For the text-containing cell, return its midpoint in (x, y) coordinate format. 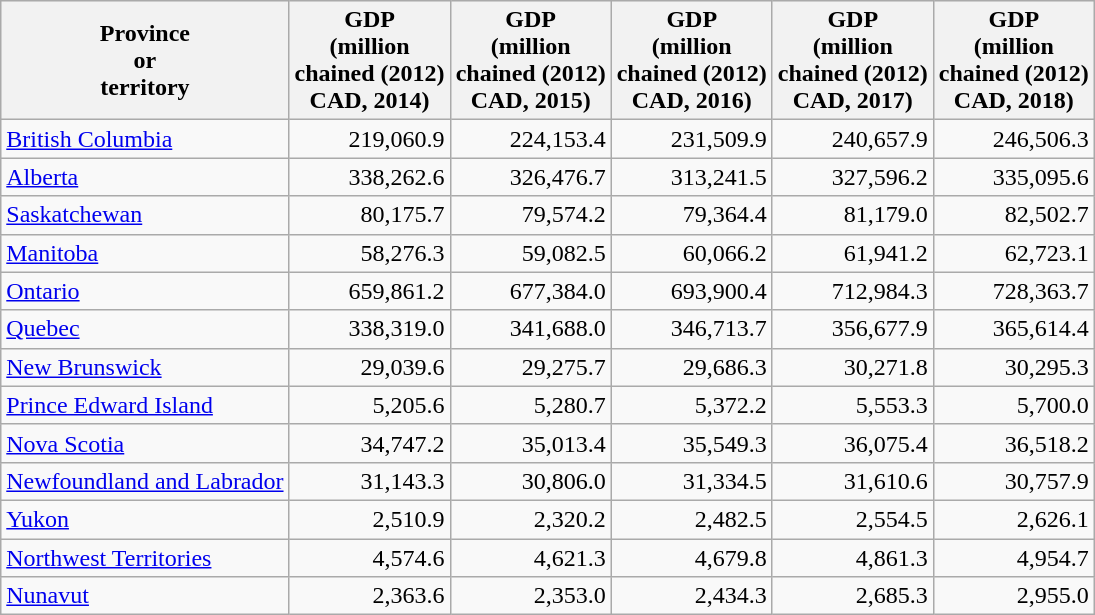
British Columbia (145, 139)
Ontario (145, 291)
728,363.7 (1014, 291)
2,554.5 (852, 519)
4,954.7 (1014, 557)
29,275.7 (530, 367)
2,482.5 (692, 519)
4,861.3 (852, 557)
Quebec (145, 329)
677,384.0 (530, 291)
80,175.7 (370, 215)
GDP(millionchained (2012)CAD, 2015) (530, 60)
Manitoba (145, 253)
4,574.6 (370, 557)
Provinceor territory (145, 60)
2,955.0 (1014, 596)
Newfoundland and Labrador (145, 481)
5,280.7 (530, 405)
34,747.2 (370, 443)
346,713.7 (692, 329)
62,723.1 (1014, 253)
2,685.3 (852, 596)
35,013.4 (530, 443)
693,900.4 (692, 291)
GDP(millionchained (2012)CAD, 2017) (852, 60)
327,596.2 (852, 177)
356,677.9 (852, 329)
36,075.4 (852, 443)
82,502.7 (1014, 215)
60,066.2 (692, 253)
61,941.2 (852, 253)
29,039.6 (370, 367)
335,095.6 (1014, 177)
5,700.0 (1014, 405)
5,372.2 (692, 405)
246,506.3 (1014, 139)
2,626.1 (1014, 519)
81,179.0 (852, 215)
31,334.5 (692, 481)
2,434.3 (692, 596)
Northwest Territories (145, 557)
Nova Scotia (145, 443)
79,364.4 (692, 215)
58,276.3 (370, 253)
4,679.8 (692, 557)
30,757.9 (1014, 481)
GDP(millionchained (2012)CAD, 2016) (692, 60)
659,861.2 (370, 291)
31,143.3 (370, 481)
Nunavut (145, 596)
712,984.3 (852, 291)
326,476.7 (530, 177)
30,295.3 (1014, 367)
231,509.9 (692, 139)
Prince Edward Island (145, 405)
31,610.6 (852, 481)
36,518.2 (1014, 443)
New Brunswick (145, 367)
219,060.9 (370, 139)
Saskatchewan (145, 215)
Yukon (145, 519)
30,271.8 (852, 367)
2,363.6 (370, 596)
GDP(millionchained (2012)CAD, 2018) (1014, 60)
29,686.3 (692, 367)
35,549.3 (692, 443)
365,614.4 (1014, 329)
4,621.3 (530, 557)
313,241.5 (692, 177)
59,082.5 (530, 253)
240,657.9 (852, 139)
79,574.2 (530, 215)
5,553.3 (852, 405)
2,510.9 (370, 519)
2,353.0 (530, 596)
30,806.0 (530, 481)
338,262.6 (370, 177)
224,153.4 (530, 139)
341,688.0 (530, 329)
338,319.0 (370, 329)
GDP(millionchained (2012)CAD, 2014) (370, 60)
Alberta (145, 177)
2,320.2 (530, 519)
5,205.6 (370, 405)
